Output the (x, y) coordinate of the center of the cell containing the given text.  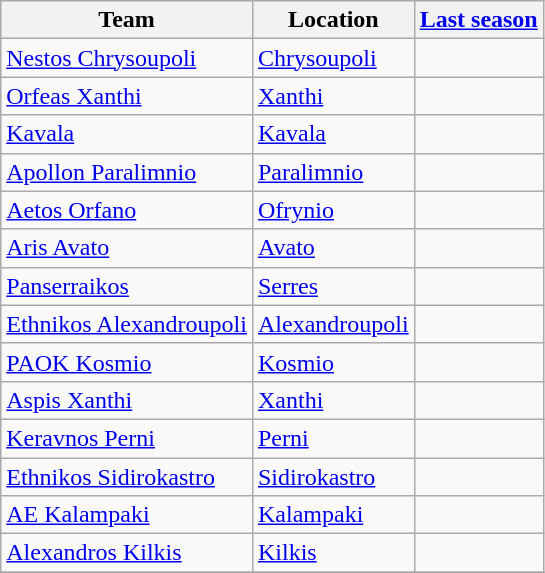
Last season (478, 20)
Keravnos Perni (127, 438)
Aris Avato (127, 248)
Kalampaki (333, 515)
Alexandros Kilkis (127, 553)
Nestos Chrysoupoli (127, 58)
Paralimnio (333, 172)
Sidirokastro (333, 477)
Location (333, 20)
PAOK Kosmio (127, 362)
Ofrynio (333, 210)
Ethnikos Sidirokastro (127, 477)
Serres (333, 286)
Perni (333, 438)
Team (127, 20)
Kilkis (333, 553)
Kosmio (333, 362)
Aetos Orfano (127, 210)
AE Kalampaki (127, 515)
Panserraikos (127, 286)
Alexandroupoli (333, 324)
Orfeas Xanthi (127, 96)
Ethnikos Alexandroupoli (127, 324)
Chrysoupoli (333, 58)
Apollon Paralimnio (127, 172)
Aspis Xanthi (127, 400)
Avato (333, 248)
